Identify which cell holds the provided text, then report its [X, Y] central coordinate. 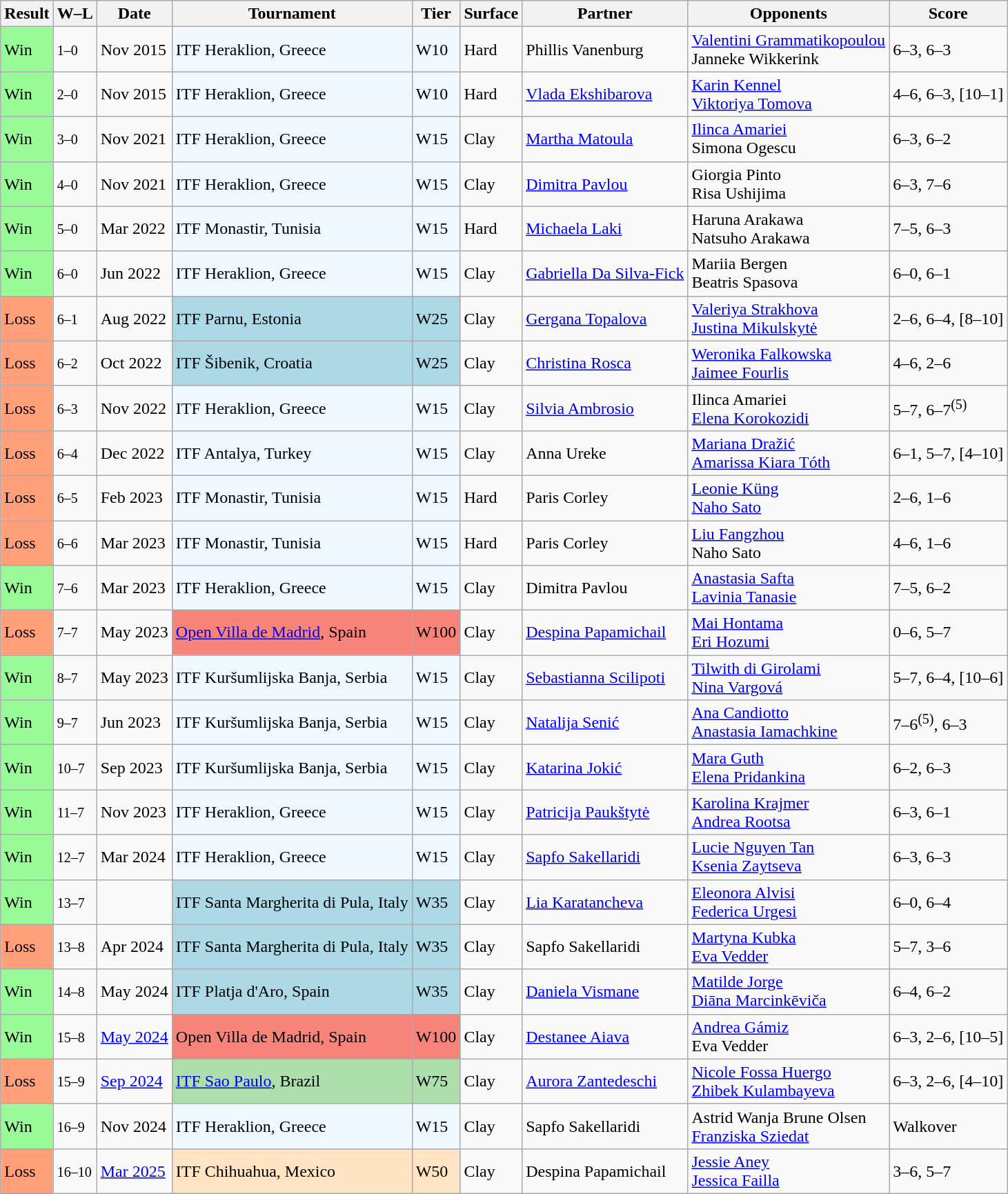
Aurora Zantedeschi [605, 1082]
5–7, 6–4, [10–6] [948, 677]
16–10 [75, 1171]
Liu Fangzhou Naho Sato [789, 542]
Martyna Kubka Eva Vedder [789, 946]
4–6, 2–6 [948, 363]
Daniela Vismane [605, 992]
Valentini Grammatikopoulou Janneke Wikkerink [789, 50]
Walkover [948, 1126]
Mariia Bergen Beatris Spasova [789, 273]
Silvia Ambrosio [605, 408]
7–6(5), 6–3 [948, 723]
Tournament [292, 14]
Karolina Krajmer Andrea Rootsa [789, 813]
W75 [436, 1082]
Mai Hontama Eri Hozumi [789, 633]
Anna Ureke [605, 452]
Mara Guth Elena Pridankina [789, 767]
7–6 [75, 588]
Leonie Küng Naho Sato [789, 498]
6–0, 6–4 [948, 902]
Martha Matoula [605, 139]
6–5 [75, 498]
Jun 2022 [134, 273]
Matilde Jorge Diāna Marcinkēviča [789, 992]
ITF Antalya, Turkey [292, 452]
Natalija Senić [605, 723]
15–9 [75, 1082]
ITF Sao Paulo, Brazil [292, 1082]
Weronika Falkowska Jaimee Fourlis [789, 363]
ITF Chihuahua, Mexico [292, 1171]
Partner [605, 14]
7–5, 6–2 [948, 588]
4–6, 6–3, [10–1] [948, 94]
Apr 2024 [134, 946]
Mar 2024 [134, 857]
Phillis Vanenburg [605, 50]
Sep 2023 [134, 767]
16–9 [75, 1126]
Opponents [789, 14]
Surface [491, 14]
ITF Šibenik, Croatia [292, 363]
Sebastianna Scilipoti [605, 677]
Haruna Arakawa Natsuho Arakawa [789, 229]
14–8 [75, 992]
Valeriya Strakhova Justina Mikulskytė [789, 319]
Tilwith di Girolami Nina Vargová [789, 677]
Christina Rosca [605, 363]
5–0 [75, 229]
5–7, 3–6 [948, 946]
5–7, 6–7(5) [948, 408]
Tier [436, 14]
12–7 [75, 857]
Mar 2022 [134, 229]
8–7 [75, 677]
Nov 2023 [134, 813]
6–2, 6–3 [948, 767]
2–0 [75, 94]
Aug 2022 [134, 319]
6–1, 5–7, [4–10] [948, 452]
Katarina Jokić [605, 767]
Nov 2022 [134, 408]
Karin Kennel Viktoriya Tomova [789, 94]
2–6, 1–6 [948, 498]
Nov 2024 [134, 1126]
W50 [436, 1171]
13–7 [75, 902]
4–6, 1–6 [948, 542]
Gergana Topalova [605, 319]
ITF Platja d'Aro, Spain [292, 992]
6–0, 6–1 [948, 273]
Score [948, 14]
Mar 2025 [134, 1171]
Feb 2023 [134, 498]
3–0 [75, 139]
6–3, 7–6 [948, 183]
9–7 [75, 723]
W–L [75, 14]
Andrea Gámiz Eva Vedder [789, 1036]
6–0 [75, 273]
6–2 [75, 363]
Ilinca Amariei Simona Ogescu [789, 139]
6–3, 6–1 [948, 813]
Ana Candiotto Anastasia Iamachkine [789, 723]
Sep 2024 [134, 1082]
6–6 [75, 542]
Anastasia Safta Lavinia Tanasie [789, 588]
Result [27, 14]
Ilinca Amariei Elena Korokozidi [789, 408]
6–3 [75, 408]
Jun 2023 [134, 723]
Mariana Dražić Amarissa Kiara Tóth [789, 452]
Lia Karatancheva [605, 902]
0–6, 5–7 [948, 633]
6–3, 6–2 [948, 139]
2–6, 6–4, [8–10] [948, 319]
7–7 [75, 633]
Jessie Aney Jessica Failla [789, 1171]
Michaela Laki [605, 229]
6–3, 2–6, [4–10] [948, 1082]
Giorgia Pinto Risa Ushijima [789, 183]
6–4, 6–2 [948, 992]
6–1 [75, 319]
Lucie Nguyen Tan Ksenia Zaytseva [789, 857]
15–8 [75, 1036]
Patricija Paukštytė [605, 813]
Gabriella Da Silva-Fick [605, 273]
Destanee Aiava [605, 1036]
11–7 [75, 813]
3–6, 5–7 [948, 1171]
4–0 [75, 183]
Date [134, 14]
6–4 [75, 452]
13–8 [75, 946]
Oct 2022 [134, 363]
10–7 [75, 767]
Vlada Ekshibarova [605, 94]
Astrid Wanja Brune Olsen Franziska Sziedat [789, 1126]
Nicole Fossa Huergo Zhibek Kulambayeva [789, 1082]
7–5, 6–3 [948, 229]
6–3, 2–6, [10–5] [948, 1036]
ITF Parnu, Estonia [292, 319]
1–0 [75, 50]
Dec 2022 [134, 452]
Eleonora Alvisi Federica Urgesi [789, 902]
